Provide the (X, Y) coordinate of the cell's center where the given text is located.  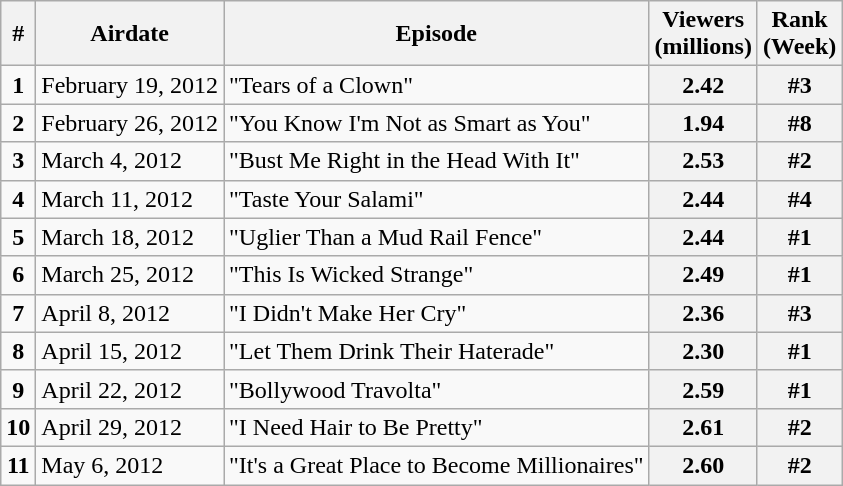
Episode (437, 34)
2.42 (703, 85)
"Let Them Drink Their Haterade" (437, 351)
8 (18, 351)
2.30 (703, 351)
March 11, 2012 (130, 199)
"Bust Me Right in the Head With It" (437, 161)
"It's a Great Place to Become Millionaires" (437, 465)
February 26, 2012 (130, 123)
February 19, 2012 (130, 85)
March 25, 2012 (130, 275)
March 4, 2012 (130, 161)
"Taste Your Salami" (437, 199)
1 (18, 85)
"Bollywood Travolta" (437, 389)
10 (18, 427)
March 18, 2012 (130, 237)
7 (18, 313)
"I Need Hair to Be Pretty" (437, 427)
#8 (799, 123)
April 22, 2012 (130, 389)
May 6, 2012 (130, 465)
2.60 (703, 465)
"Uglier Than a Mud Rail Fence" (437, 237)
6 (18, 275)
2.49 (703, 275)
2.61 (703, 427)
Airdate (130, 34)
2 (18, 123)
"I Didn't Make Her Cry" (437, 313)
2.59 (703, 389)
Viewers(millions) (703, 34)
3 (18, 161)
11 (18, 465)
2.36 (703, 313)
#4 (799, 199)
2.53 (703, 161)
April 8, 2012 (130, 313)
"Tears of a Clown" (437, 85)
April 15, 2012 (130, 351)
"This Is Wicked Strange" (437, 275)
Rank(Week) (799, 34)
April 29, 2012 (130, 427)
5 (18, 237)
"You Know I'm Not as Smart as You" (437, 123)
9 (18, 389)
4 (18, 199)
1.94 (703, 123)
# (18, 34)
